Provide the [x, y] coordinate of the cell's center where the given text is located.  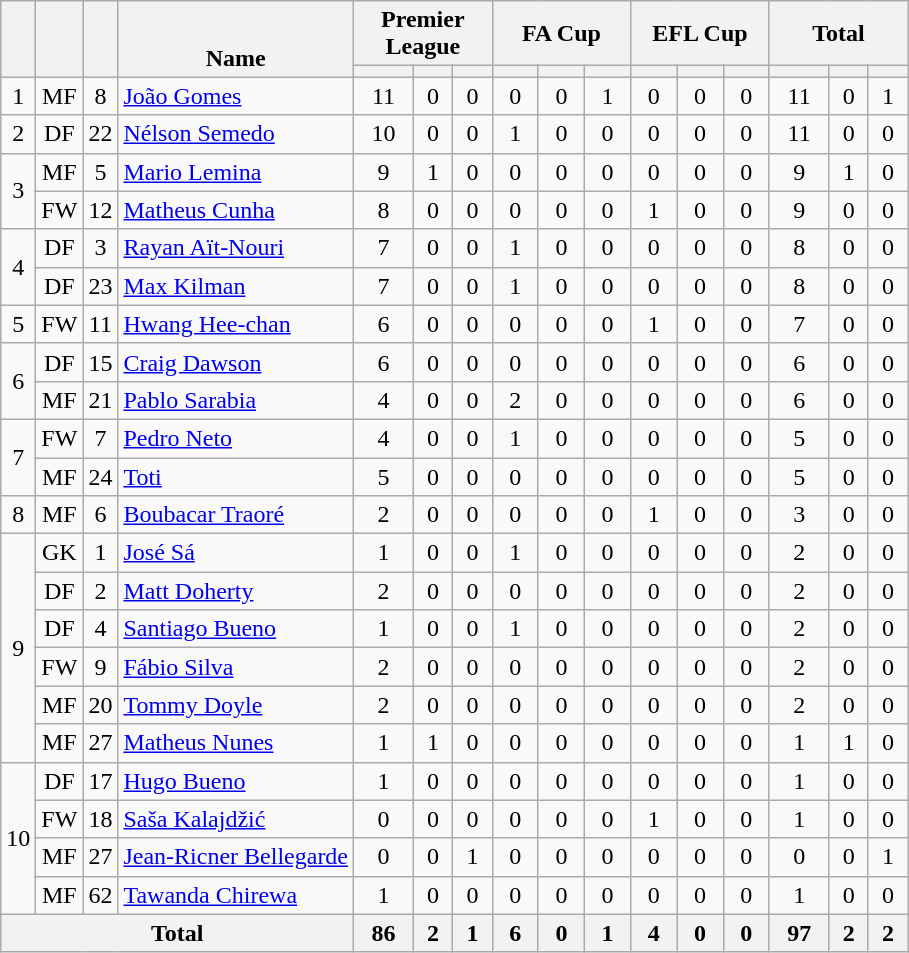
Pablo Sarabia [236, 400]
12 [100, 210]
Matt Doherty [236, 591]
23 [100, 286]
GK [60, 553]
Hugo Bueno [236, 781]
97 [799, 933]
Craig Dawson [236, 362]
Toti [236, 477]
Hwang Hee-chan [236, 324]
17 [100, 781]
EFL Cup [700, 34]
18 [100, 819]
62 [100, 895]
Boubacar Traoré [236, 515]
Matheus Nunes [236, 743]
Mario Lemina [236, 172]
86 [384, 933]
João Gomes [236, 96]
FA Cup [562, 34]
24 [100, 477]
Fábio Silva [236, 667]
Premier League [424, 34]
22 [100, 134]
Tommy Doyle [236, 705]
15 [100, 362]
Saša Kalajdžić [236, 819]
21 [100, 400]
Rayan Aït-Nouri [236, 248]
Name [236, 39]
Nélson Semedo [236, 134]
José Sá [236, 553]
20 [100, 705]
Jean-Ricner Bellegarde [236, 857]
Max Kilman [236, 286]
Matheus Cunha [236, 210]
Pedro Neto [236, 438]
Tawanda Chirewa [236, 895]
Santiago Bueno [236, 629]
